Detect which cell encompasses the target text, then output its (x, y) center coordinate. 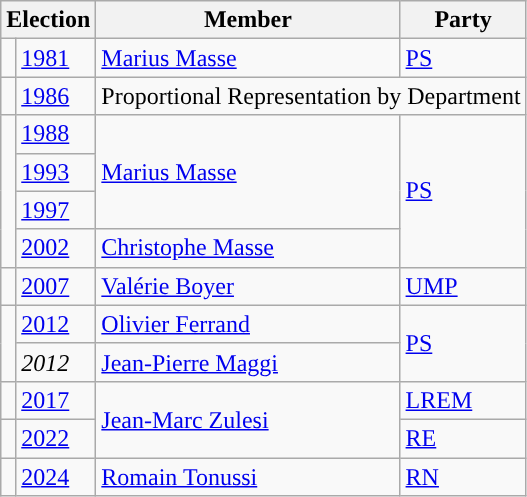
Christophe Masse (248, 248)
Member (248, 20)
2007 (56, 286)
1988 (56, 134)
Proportional Representation by Department (311, 96)
1986 (56, 96)
Election (48, 20)
1981 (56, 58)
2024 (56, 477)
1997 (56, 210)
2022 (56, 438)
2017 (56, 400)
Romain Tonussi (248, 477)
Jean-Marc Zulesi (248, 419)
LREM (463, 400)
2002 (56, 248)
RN (463, 477)
UMP (463, 286)
1993 (56, 172)
Olivier Ferrand (248, 324)
RE (463, 438)
Jean-Pierre Maggi (248, 362)
Party (463, 20)
Valérie Boyer (248, 286)
